For the text-containing cell, return its midpoint in (X, Y) coordinate format. 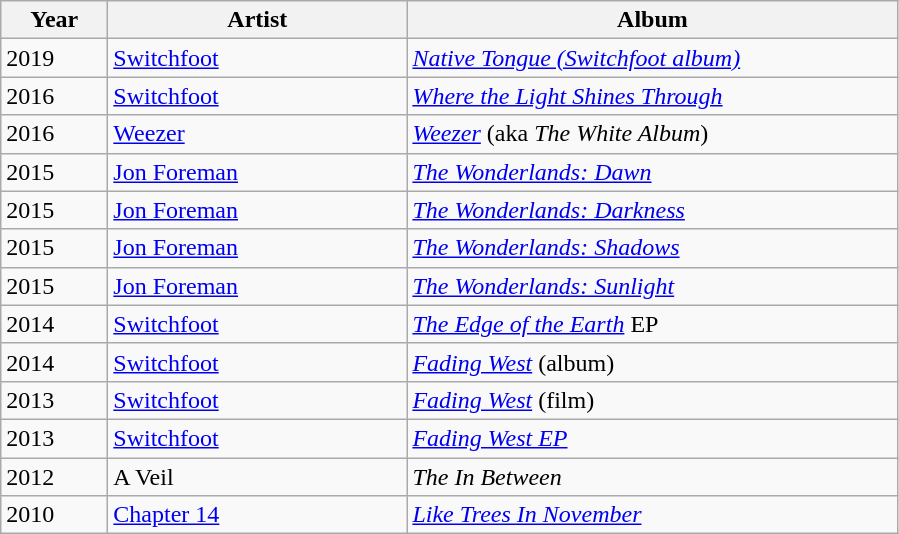
The In Between (652, 477)
Year (54, 20)
Weezer (aka The White Album) (652, 134)
Weezer (258, 134)
The Wonderlands: Shadows (652, 248)
Artist (258, 20)
Native Tongue (Switchfoot album) (652, 58)
The Wonderlands: Darkness (652, 210)
Fading West EP (652, 438)
The Edge of the Earth EP (652, 324)
Fading West (film) (652, 400)
Like Trees In November (652, 515)
Fading West (album) (652, 362)
2019 (54, 58)
2010 (54, 515)
A Veil (258, 477)
The Wonderlands: Dawn (652, 172)
Where the Light Shines Through (652, 96)
Chapter 14 (258, 515)
The Wonderlands: Sunlight (652, 286)
Album (652, 20)
2012 (54, 477)
